Output the (X, Y) coordinate of the center of the cell containing the given text.  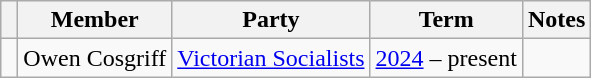
Party (271, 20)
Victorian Socialists (271, 58)
Member (95, 20)
2024 – present (446, 58)
Term (446, 20)
Owen Cosgriff (95, 58)
Notes (556, 20)
